Identify which cell holds the provided text, then report its [x, y] central coordinate. 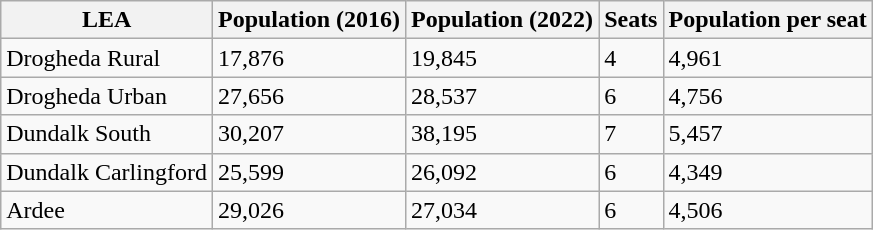
4,961 [768, 58]
Population (2016) [308, 20]
4,506 [768, 210]
17,876 [308, 58]
28,537 [502, 96]
4 [631, 58]
Population per seat [768, 20]
5,457 [768, 134]
Ardee [107, 210]
Population (2022) [502, 20]
Drogheda Urban [107, 96]
Dundalk South [107, 134]
38,195 [502, 134]
30,207 [308, 134]
4,756 [768, 96]
7 [631, 134]
Drogheda Rural [107, 58]
27,034 [502, 210]
27,656 [308, 96]
19,845 [502, 58]
25,599 [308, 172]
Dundalk Carlingford [107, 172]
Seats [631, 20]
26,092 [502, 172]
LEA [107, 20]
4,349 [768, 172]
29,026 [308, 210]
